Extract the [X, Y] coordinate from the center of the cell holding the provided text.  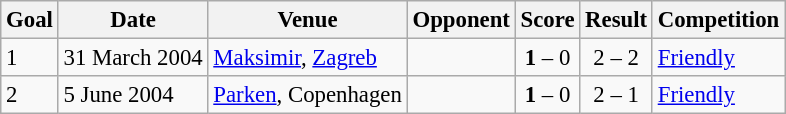
Score [548, 20]
Goal [30, 20]
Maksimir, Zagreb [308, 58]
Result [616, 20]
1 [30, 58]
5 June 2004 [133, 95]
Opponent [461, 20]
Date [133, 20]
2 [30, 95]
Competition [718, 20]
2 – 1 [616, 95]
Venue [308, 20]
Parken, Copenhagen [308, 95]
31 March 2004 [133, 58]
2 – 2 [616, 58]
